Output the [X, Y] coordinate of the center of the cell containing the given text.  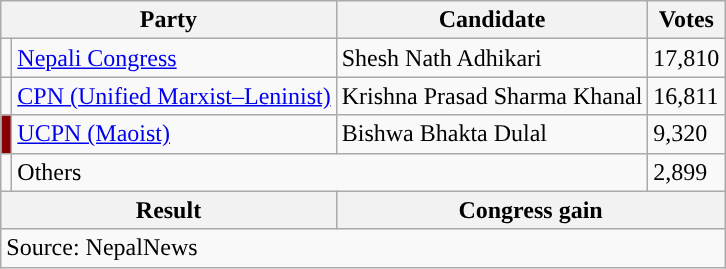
UCPN (Maoist) [174, 134]
9,320 [686, 134]
Source: NepalNews [363, 248]
17,810 [686, 58]
Others [330, 172]
2,899 [686, 172]
Candidate [492, 20]
Party [168, 20]
Result [168, 210]
Votes [686, 20]
16,811 [686, 96]
CPN (Unified Marxist–Leninist) [174, 96]
Bishwa Bhakta Dulal [492, 134]
Congress gain [530, 210]
Shesh Nath Adhikari [492, 58]
Krishna Prasad Sharma Khanal [492, 96]
Nepali Congress [174, 58]
